For the text-containing cell, return its midpoint in [X, Y] coordinate format. 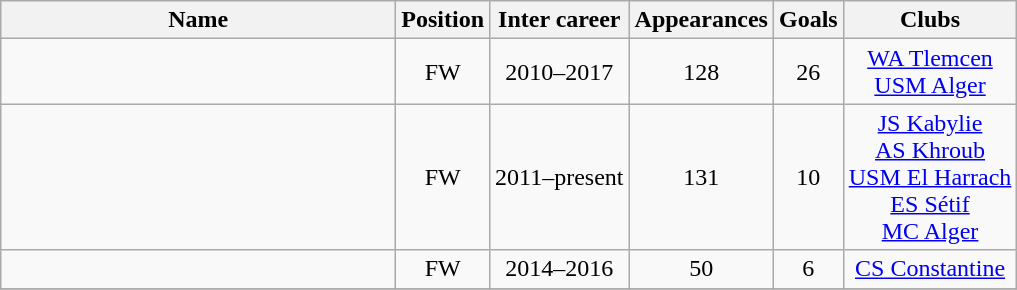
2010–2017 [560, 72]
2014–2016 [560, 269]
JS KabylieAS KhroubUSM El HarrachES SétifMC Alger [930, 177]
50 [701, 269]
Position [443, 20]
Clubs [930, 20]
6 [808, 269]
Appearances [701, 20]
10 [808, 177]
131 [701, 177]
WA TlemcenUSM Alger [930, 72]
2011–present [560, 177]
Goals [808, 20]
Inter career [560, 20]
26 [808, 72]
CS Constantine [930, 269]
Name [198, 20]
128 [701, 72]
